Provide the [X, Y] coordinate of the cell's center where the given text is located.  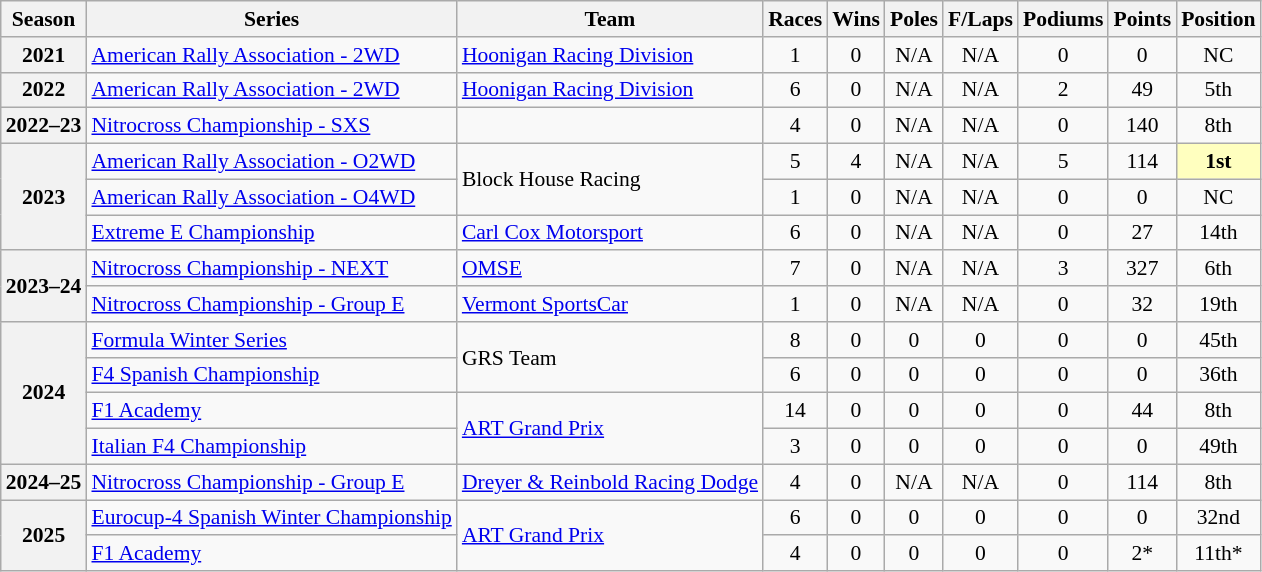
8 [795, 340]
Eurocup-4 Spanish Winter Championship [271, 518]
2022 [44, 90]
Season [44, 19]
Position [1218, 19]
19th [1218, 304]
Series [271, 19]
Nitrocross Championship - SXS [271, 126]
Races [795, 19]
2024–25 [44, 482]
2025 [44, 536]
Nitrocross Championship - NEXT [271, 269]
2024 [44, 393]
45th [1218, 340]
Team [610, 19]
2* [1142, 554]
2023–24 [44, 286]
5th [1218, 90]
Carl Cox Motorsport [610, 233]
Wins [856, 19]
49 [1142, 90]
27 [1142, 233]
GRS Team [610, 358]
2021 [44, 55]
2022–23 [44, 126]
American Rally Association - O2WD [271, 162]
Italian F4 Championship [271, 447]
6th [1218, 269]
327 [1142, 269]
OMSE [610, 269]
Points [1142, 19]
1st [1218, 162]
Vermont SportsCar [610, 304]
2 [1064, 90]
Extreme E Championship [271, 233]
32nd [1218, 518]
7 [795, 269]
11th* [1218, 554]
44 [1142, 411]
2023 [44, 198]
14th [1218, 233]
14 [795, 411]
32 [1142, 304]
Formula Winter Series [271, 340]
140 [1142, 126]
American Rally Association - O4WD [271, 197]
F/Laps [980, 19]
Poles [914, 19]
F4 Spanish Championship [271, 375]
49th [1218, 447]
Podiums [1064, 19]
Dreyer & Reinbold Racing Dodge [610, 482]
36th [1218, 375]
Block House Racing [610, 180]
